Find where the given text appears and provide that cell's center as [X, Y] coordinate. 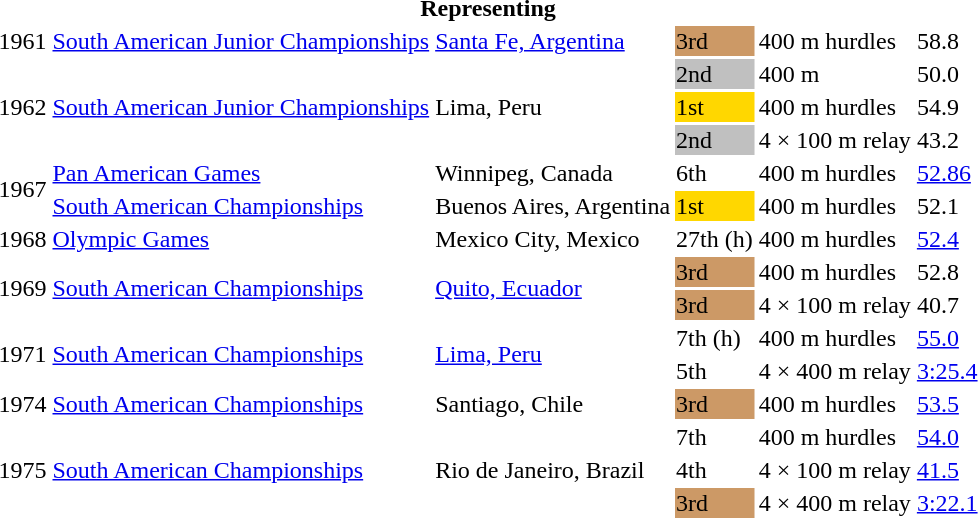
Mexico City, Mexico [553, 239]
27th (h) [715, 239]
7th (h) [715, 338]
5th [715, 371]
Quito, Ecuador [553, 288]
Olympic Games [241, 239]
Winnipeg, Canada [553, 173]
Buenos Aires, Argentina [553, 206]
7th [715, 437]
4th [715, 470]
Rio de Janeiro, Brazil [553, 470]
6th [715, 173]
Pan American Games [241, 173]
Santa Fe, Argentina [553, 41]
Santiago, Chile [553, 404]
400 m [834, 74]
